Identify which cell holds the provided text, then report its (x, y) central coordinate. 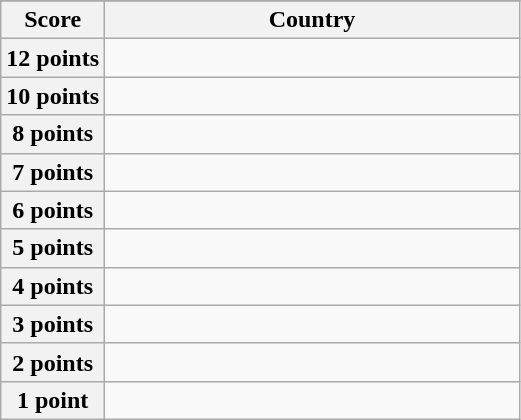
7 points (53, 172)
5 points (53, 248)
3 points (53, 324)
1 point (53, 400)
2 points (53, 362)
12 points (53, 58)
6 points (53, 210)
Country (312, 20)
Score (53, 20)
4 points (53, 286)
8 points (53, 134)
10 points (53, 96)
